Extract the [x, y] coordinate from the center of the cell holding the provided text.  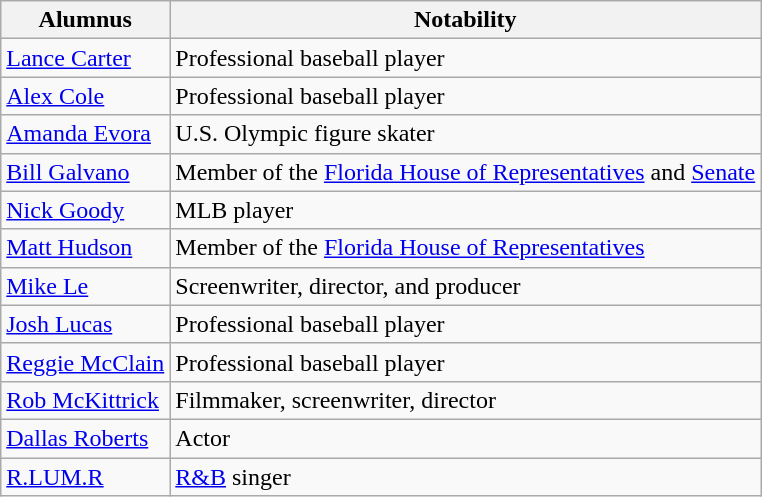
Alumnus [86, 20]
Matt Hudson [86, 248]
Notability [466, 20]
Member of the Florida House of Representatives and Senate [466, 172]
Reggie McClain [86, 362]
Mike Le [86, 286]
Screenwriter, director, and producer [466, 286]
Actor [466, 438]
Nick Goody [86, 210]
R.LUM.R [86, 477]
Dallas Roberts [86, 438]
Amanda Evora [86, 134]
Alex Cole [86, 96]
Rob McKittrick [86, 400]
Josh Lucas [86, 324]
Filmmaker, screenwriter, director [466, 400]
MLB player [466, 210]
Lance Carter [86, 58]
R&B singer [466, 477]
Member of the Florida House of Representatives [466, 248]
U.S. Olympic figure skater [466, 134]
Bill Galvano [86, 172]
